Return the [x, y] coordinate for the center point of the cell that contains the specified text.  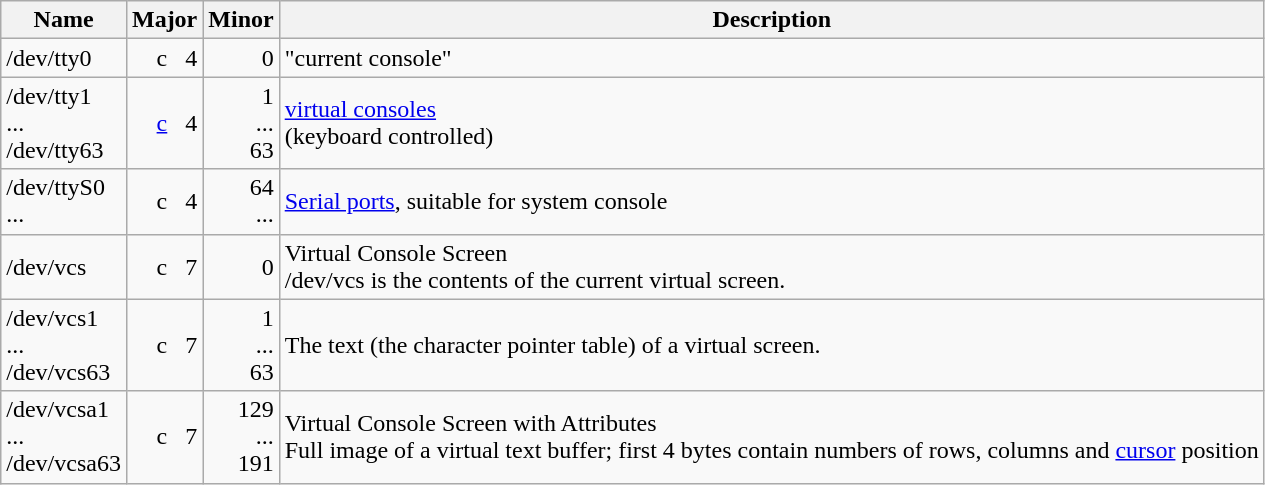
Virtual Console Screen with AttributesFull image of a virtual text buffer; first 4 bytes contain numbers of rows, columns and cursor position [772, 437]
64... [241, 202]
virtual consoles(keyboard controlled) [772, 123]
The text (the character pointer table) of a virtual screen. [772, 345]
/dev/tty0 [64, 58]
Major [164, 20]
Serial ports, suitable for system console [772, 202]
/dev/vcs1.../dev/vcs63 [64, 345]
129...191 [241, 437]
/dev/tty1.../dev/tty63 [64, 123]
/dev/vcsa1.../dev/vcsa63 [64, 437]
"current console" [772, 58]
/dev/vcs [64, 266]
/dev/ttyS0... [64, 202]
Description [772, 20]
Minor [241, 20]
Name [64, 20]
Virtual Console Screen/dev/vcs is the contents of the current virtual screen. [772, 266]
